Identify which cell holds the provided text, then report its (X, Y) central coordinate. 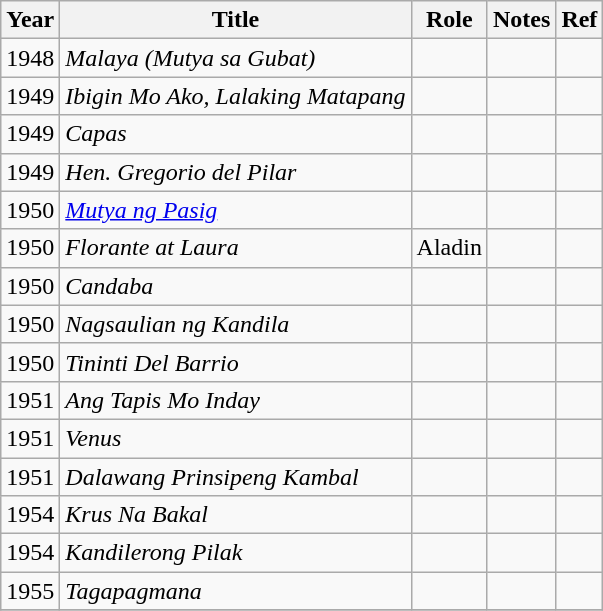
Florante at Laura (236, 248)
Capas (236, 134)
Ibigin Mo Ako, Lalaking Matapang (236, 96)
Nagsaulian ng Kandila (236, 324)
Dalawang Prinsipeng Kambal (236, 477)
Hen. Gregorio del Pilar (236, 172)
Mutya ng Pasig (236, 210)
Tininti Del Barrio (236, 362)
1948 (30, 58)
Ref (580, 20)
Aladin (449, 248)
Venus (236, 438)
Title (236, 20)
Krus Na Bakal (236, 515)
Year (30, 20)
Candaba (236, 286)
Tagapagmana (236, 591)
Kandilerong Pilak (236, 553)
Notes (521, 20)
Role (449, 20)
Ang Tapis Mo Inday (236, 400)
Malaya (Mutya sa Gubat) (236, 58)
1955 (30, 591)
